Locate the cell with the specified text and output its (x, y) center coordinate. 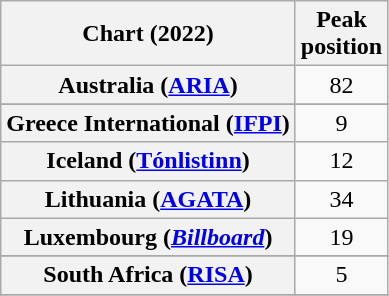
Lithuania (AGATA) (148, 199)
Australia (ARIA) (148, 85)
9 (341, 123)
Luxembourg (Billboard) (148, 237)
Iceland (Tónlistinn) (148, 161)
12 (341, 161)
34 (341, 199)
Chart (2022) (148, 34)
Greece International (IFPI) (148, 123)
Peakposition (341, 34)
19 (341, 237)
82 (341, 85)
5 (341, 275)
South Africa (RISA) (148, 275)
